Determine the (x, y) coordinate at the center of the cell enclosing the given text.  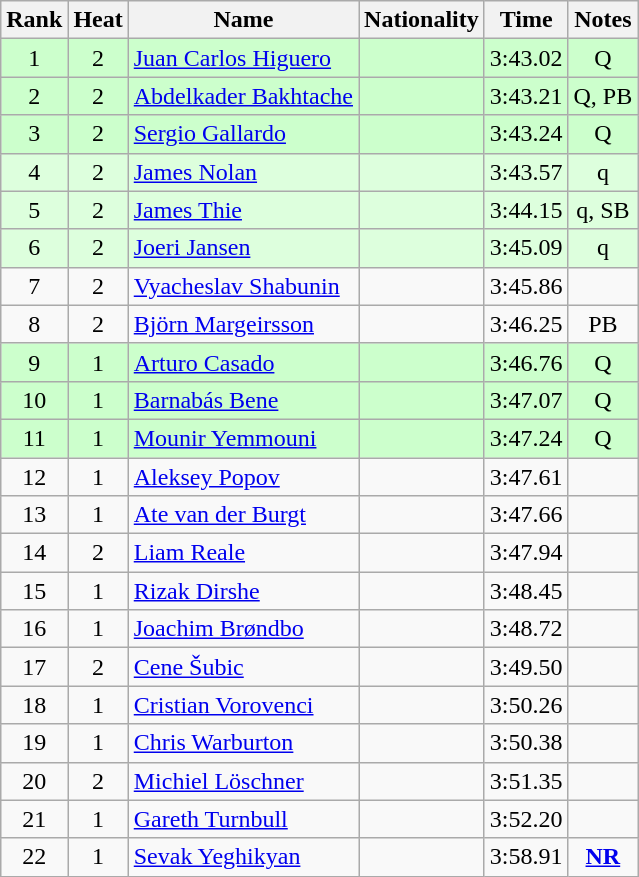
3:51.35 (526, 781)
Cene Šubic (243, 667)
Ate van der Burgt (243, 515)
Q, PB (603, 96)
Abdelkader Bakhtache (243, 96)
3:43.02 (526, 58)
PB (603, 324)
17 (34, 667)
3:50.26 (526, 705)
Heat (98, 20)
3 (34, 134)
14 (34, 553)
3:48.45 (526, 591)
3:44.15 (526, 210)
3:47.07 (526, 400)
13 (34, 515)
12 (34, 477)
Barnabás Bene (243, 400)
3:46.25 (526, 324)
Vyacheslav Shabunin (243, 286)
Rizak Dirshe (243, 591)
7 (34, 286)
3:47.24 (526, 438)
3:47.61 (526, 477)
3:58.91 (526, 857)
21 (34, 819)
Notes (603, 20)
Sergio Gallardo (243, 134)
16 (34, 629)
18 (34, 705)
3:46.76 (526, 362)
Name (243, 20)
11 (34, 438)
Chris Warburton (243, 743)
19 (34, 743)
Juan Carlos Higuero (243, 58)
3:47.66 (526, 515)
3:43.21 (526, 96)
Liam Reale (243, 553)
Time (526, 20)
Mounir Yemmouni (243, 438)
3:49.50 (526, 667)
3:52.20 (526, 819)
NR (603, 857)
James Nolan (243, 172)
3:45.09 (526, 248)
3:48.72 (526, 629)
3:43.57 (526, 172)
9 (34, 362)
Michiel Löschner (243, 781)
15 (34, 591)
6 (34, 248)
22 (34, 857)
3:47.94 (526, 553)
Sevak Yeghikyan (243, 857)
Nationality (422, 20)
James Thie (243, 210)
Arturo Casado (243, 362)
20 (34, 781)
Rank (34, 20)
10 (34, 400)
8 (34, 324)
Cristian Vorovenci (243, 705)
Aleksey Popov (243, 477)
3:45.86 (526, 286)
4 (34, 172)
3:50.38 (526, 743)
Joachim Brøndbo (243, 629)
Björn Margeirsson (243, 324)
q, SB (603, 210)
5 (34, 210)
Joeri Jansen (243, 248)
Gareth Turnbull (243, 819)
3:43.24 (526, 134)
